Pinpoint the cell where the given text exists, returning its [X, Y] midpoint coordinate. 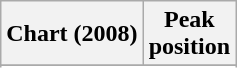
Peak position [189, 34]
Chart (2008) [72, 34]
